Extract the (x, y) coordinate from the center of the cell holding the provided text.  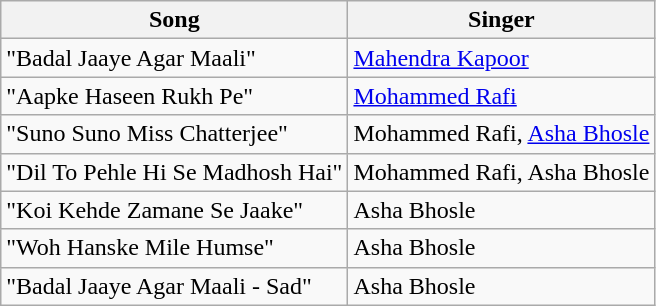
"Badal Jaaye Agar Maali" (174, 58)
"Badal Jaaye Agar Maali - Sad" (174, 286)
"Koi Kehde Zamane Se Jaake" (174, 210)
Mohammed Rafi (502, 96)
Singer (502, 20)
"Aapke Haseen Rukh Pe" (174, 96)
"Woh Hanske Mile Humse" (174, 248)
Mahendra Kapoor (502, 58)
"Suno Suno Miss Chatterjee" (174, 134)
Song (174, 20)
"Dil To Pehle Hi Se Madhosh Hai" (174, 172)
